Provide the (x, y) coordinate of the cell's center where the given text is located.  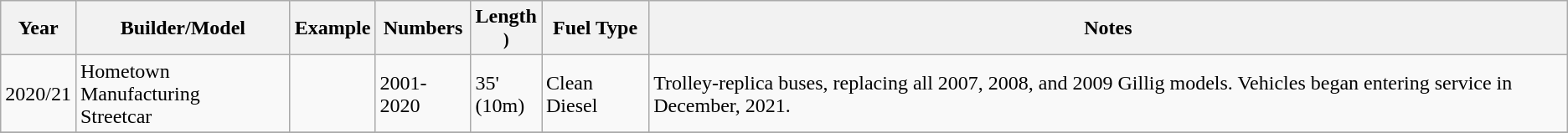
Trolley-replica buses, replacing all 2007, 2008, and 2009 Gillig models. Vehicles began entering service in December, 2021. (1109, 94)
Notes (1109, 28)
Example (333, 28)
Hometown ManufacturingStreetcar (183, 94)
35'(10m) (506, 94)
Fuel Type (595, 28)
Numbers (423, 28)
Length) (506, 28)
Builder/Model (183, 28)
Clean Diesel (595, 94)
2020/21 (39, 94)
Year (39, 28)
2001-2020 (423, 94)
